Extract the (X, Y) coordinate from the center of the cell holding the provided text.  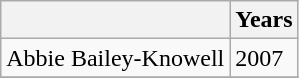
Abbie Bailey-Knowell (116, 58)
2007 (264, 58)
Years (264, 20)
